Pinpoint the cell where the given text exists, returning its (X, Y) midpoint coordinate. 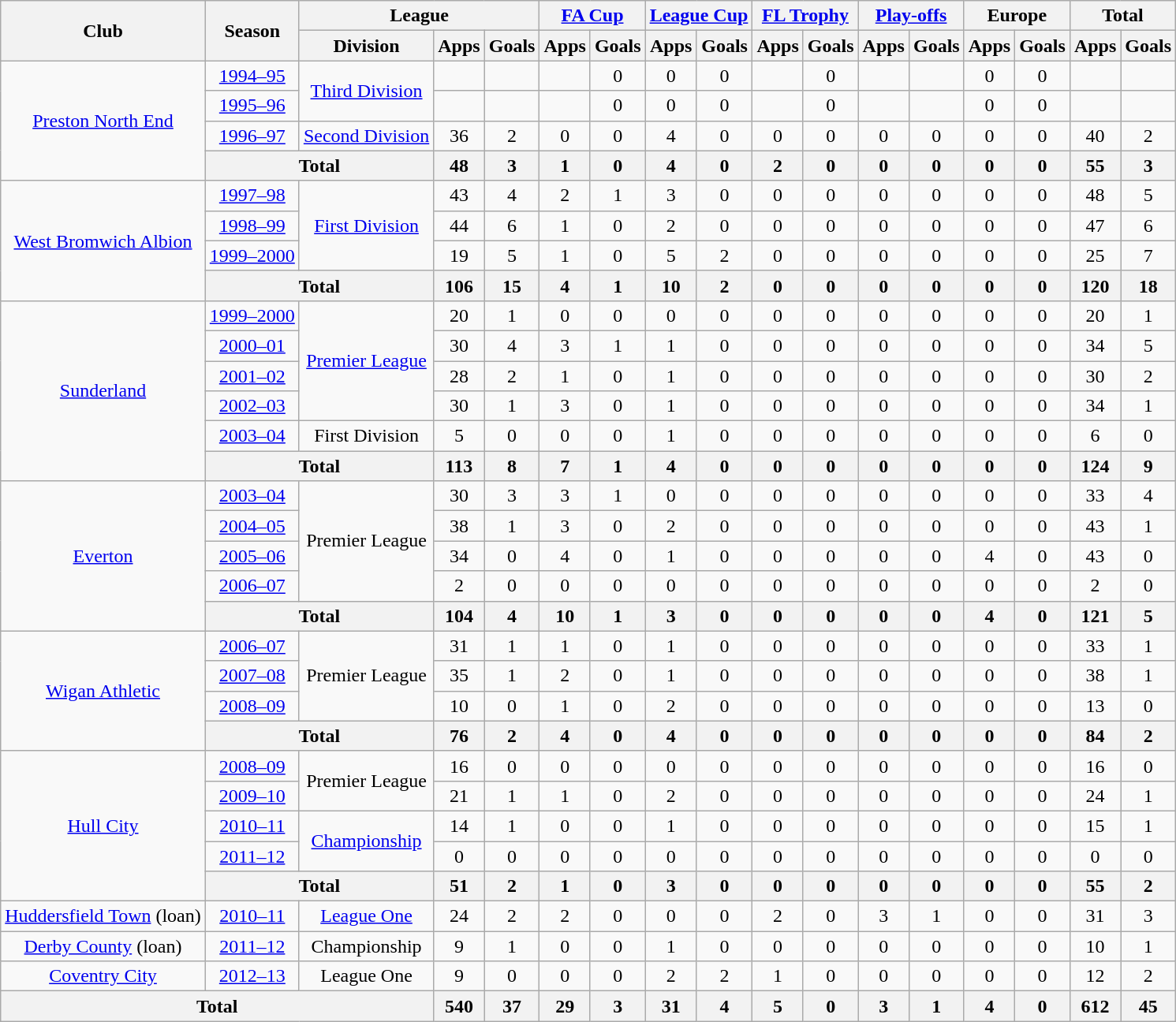
Huddersfield Town (loan) (103, 916)
Preston North End (103, 121)
84 (1095, 736)
2001–02 (252, 376)
29 (565, 1006)
45 (1148, 1006)
106 (459, 285)
1994–95 (252, 76)
Club (103, 31)
Wigan Athletic (103, 691)
FL Trophy (805, 16)
Derby County (loan) (103, 946)
League (420, 16)
Second Division (366, 136)
14 (459, 826)
51 (459, 886)
2002–03 (252, 406)
2007–08 (252, 676)
Play-offs (911, 16)
2005–06 (252, 556)
76 (459, 736)
104 (459, 616)
540 (459, 1006)
Sunderland (103, 390)
Hull City (103, 826)
Season (252, 31)
21 (459, 796)
Third Division (366, 91)
44 (459, 226)
124 (1095, 466)
36 (459, 136)
Europe (1017, 16)
37 (512, 1006)
Coventry City (103, 976)
Division (366, 46)
8 (512, 466)
612 (1095, 1006)
1995–96 (252, 106)
28 (459, 376)
120 (1095, 285)
West Bromwich Albion (103, 241)
2012–13 (252, 976)
2009–10 (252, 796)
47 (1095, 226)
Everton (103, 556)
FA Cup (592, 16)
40 (1095, 136)
2004–05 (252, 526)
League Cup (699, 16)
13 (1095, 706)
19 (459, 255)
1998–99 (252, 226)
1997–98 (252, 196)
25 (1095, 255)
12 (1095, 976)
2000–01 (252, 345)
18 (1148, 285)
1996–97 (252, 136)
35 (459, 676)
113 (459, 466)
121 (1095, 616)
